Search for the cell housing the specified text and yield its [X, Y] center coordinate. 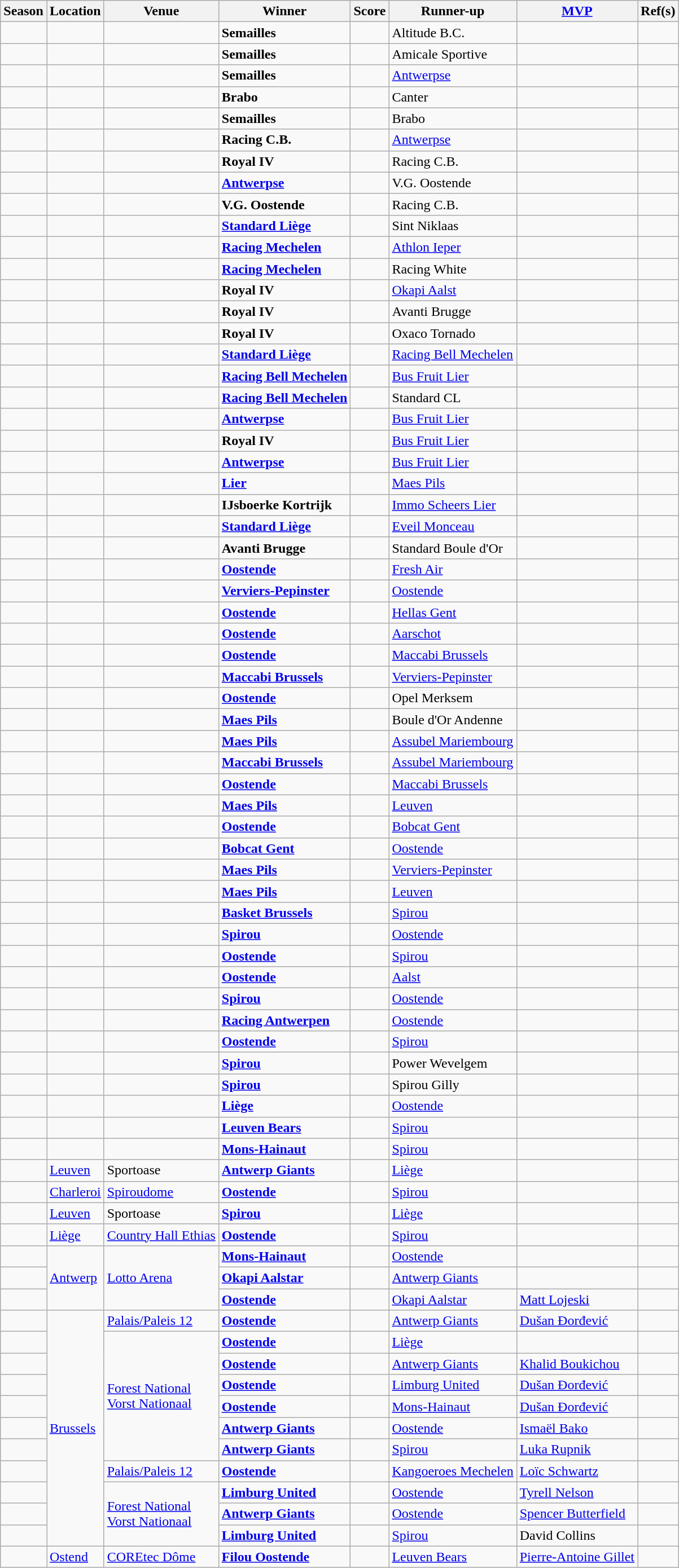
Racing Antwerpen [284, 1020]
Racing White [453, 269]
Tyrell Nelson [577, 1492]
Athlon Ieper [453, 247]
Location [75, 11]
Hellas Gent [453, 612]
Spirou Gilly [453, 1085]
Okapi Aalst [453, 290]
Spencer Butterfield [577, 1514]
David Collins [577, 1535]
Lotto Arena [161, 1278]
Luka Rupnik [577, 1450]
Amicale Sportive [453, 54]
Brussels [75, 1428]
Ostend [75, 1557]
Eveil Monceau [453, 526]
Aalst [453, 977]
Ref(s) [658, 11]
Sint Niklaas [453, 226]
Oxaco Tornado [453, 333]
IJsboerke Kortrijk [284, 505]
Score [370, 11]
Loïc Schwartz [577, 1471]
Charleroi [75, 1192]
Season [24, 11]
Aarschot [453, 634]
Fresh Air [453, 569]
Canter [453, 97]
Khalid Boukichou [577, 1364]
Opel Merksem [453, 698]
Standard Boule d'Or [453, 548]
Pierre-Antoine Gillet [577, 1557]
Winner [284, 11]
Boule d'Or Andenne [453, 720]
Ismaël Bako [577, 1428]
Lier [284, 483]
Runner-up [453, 11]
Basket Brussels [284, 913]
MVP [577, 11]
Matt Lojeski [577, 1299]
Country Hall Ethias [161, 1235]
Venue [161, 11]
Immo Scheers Lier [453, 505]
COREtec Dôme [161, 1557]
Power Wevelgem [453, 1063]
Filou Oostende [284, 1557]
Altitude B.C. [453, 33]
Antwerp [75, 1278]
Standard CL [453, 398]
Spiroudome [161, 1192]
Kangoeroes Mechelen [453, 1471]
